Search for the cell housing the specified text and yield its [x, y] center coordinate. 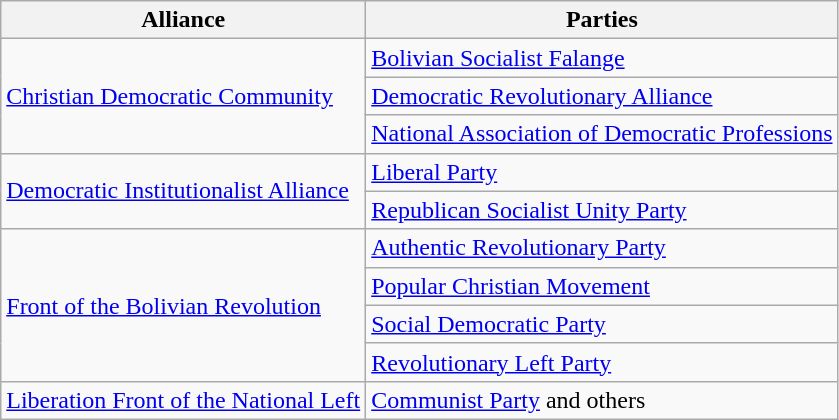
Social Democratic Party [602, 324]
Popular Christian Movement [602, 286]
Liberal Party [602, 172]
Authentic Revolutionary Party [602, 248]
Liberation Front of the National Left [184, 400]
Alliance [184, 20]
Democratic Institutionalist Alliance [184, 191]
Democratic Revolutionary Alliance [602, 96]
Parties [602, 20]
Republican Socialist Unity Party [602, 210]
Front of the Bolivian Revolution [184, 305]
Communist Party and others [602, 400]
Christian Democratic Community [184, 96]
Revolutionary Left Party [602, 362]
Bolivian Socialist Falange [602, 58]
National Association of Democratic Professions [602, 134]
